Determine the [x, y] coordinate at the center of the cell enclosing the given text.  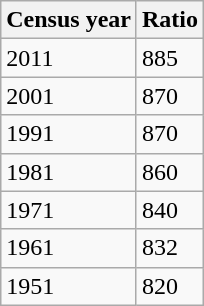
2011 [69, 58]
820 [170, 286]
Ratio [170, 20]
840 [170, 210]
832 [170, 248]
2001 [69, 96]
885 [170, 58]
1991 [69, 134]
1961 [69, 248]
Census year [69, 20]
1951 [69, 286]
1971 [69, 210]
1981 [69, 172]
860 [170, 172]
